Capture the cell that displays the provided text and extract its (X, Y) central coordinate. 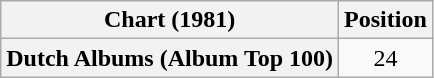
24 (386, 58)
Position (386, 20)
Dutch Albums (Album Top 100) (170, 58)
Chart (1981) (170, 20)
